Identify which cell holds the provided text, then report its [x, y] central coordinate. 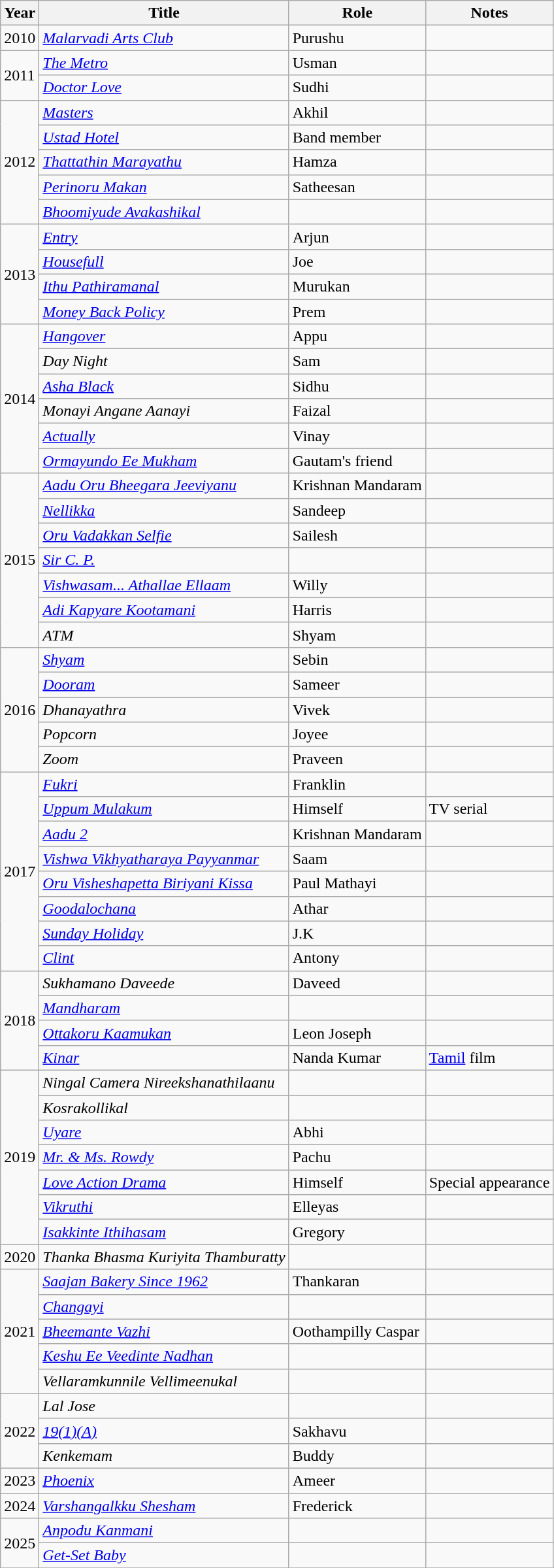
Ustad Hotel [164, 137]
2013 [20, 274]
J.K [357, 933]
Popcorn [164, 735]
Sameer [357, 684]
2021 [20, 1331]
Antony [357, 958]
Varshangalkku Shesham [164, 1505]
2022 [20, 1431]
2024 [20, 1505]
Isakkinte Ithihasam [164, 1232]
Changayi [164, 1307]
Prem [357, 312]
Bheemante Vazhi [164, 1331]
Aadu 2 [164, 834]
Saajan Bakery Since 1962 [164, 1282]
TV serial [489, 809]
Sakhavu [357, 1431]
Sudhi [357, 88]
Gregory [357, 1232]
Phoenix [164, 1480]
The Metro [164, 63]
Keshu Ee Veedinte Nadhan [164, 1356]
Uyare [164, 1133]
Role [357, 13]
Praveen [357, 759]
Sukhamano Daveede [164, 983]
Tamil film [489, 1058]
Thanka Bhasma Kuriyita Thamburatty [164, 1257]
Elleyas [357, 1207]
Uppum Mulakum [164, 809]
Hamza [357, 162]
2025 [20, 1543]
2018 [20, 1020]
Vishwasam... Athallae Ellaam [164, 585]
Anpodu Kanmani [164, 1531]
2010 [20, 38]
Clint [164, 958]
ATM [164, 635]
Malarvadi Arts Club [164, 38]
Goodalochana [164, 909]
Ningal Camera Nireekshanathilaanu [164, 1082]
Vishwa Vikhyatharaya Payyanmar [164, 859]
Joyee [357, 735]
Oru Visheshapetta Biriyani Kissa [164, 884]
2017 [20, 871]
Ithu Pathiramanal [164, 286]
Harris [357, 610]
Nanda Kumar [357, 1058]
Gautam's friend [357, 461]
Faizal [357, 411]
Day Night [164, 361]
Athar [357, 909]
Willy [357, 585]
Sailesh [357, 535]
2020 [20, 1257]
Pachu [357, 1158]
Ormayundo Ee Mukham [164, 461]
Money Back Policy [164, 312]
Masters [164, 112]
Notes [489, 13]
Satheesan [357, 187]
Daveed [357, 983]
Akhil [357, 112]
Nellikka [164, 510]
Sebin [357, 659]
19(1)(A) [164, 1431]
Dhanayathra [164, 709]
Hangover [164, 337]
Year [20, 13]
Get-Set Baby [164, 1556]
Sunday Holiday [164, 933]
Mandharam [164, 1008]
2019 [20, 1157]
Asha Black [164, 386]
Special appearance [489, 1182]
Franklin [357, 784]
Ameer [357, 1480]
Perinoru Makan [164, 187]
Frederick [357, 1505]
2011 [20, 75]
Sandeep [357, 510]
Thankaran [357, 1282]
Vinay [357, 436]
Title [164, 13]
2016 [20, 709]
Sam [357, 361]
Abhi [357, 1133]
2015 [20, 560]
Arjun [357, 237]
Saam [357, 859]
Ottakoru Kaamukan [164, 1033]
Murukan [357, 286]
Monayi Angane Aanayi [164, 411]
Paul Mathayi [357, 884]
2014 [20, 399]
Kenkemam [164, 1456]
Leon Joseph [357, 1033]
Vivek [357, 709]
Sir C. P. [164, 560]
Housefull [164, 261]
Appu [357, 337]
Actually [164, 436]
Mr. & Ms. Rowdy [164, 1158]
2012 [20, 162]
Usman [357, 63]
Zoom [164, 759]
Sidhu [357, 386]
Oothampilly Caspar [357, 1331]
Kosrakollikal [164, 1108]
Adi Kapyare Kootamani [164, 610]
Buddy [357, 1456]
Vikruthi [164, 1207]
Aadu Oru Bheegara Jeeviyanu [164, 486]
Kinar [164, 1058]
Bhoomiyude Avakashikal [164, 212]
Thattathin Marayathu [164, 162]
Joe [357, 261]
Entry [164, 237]
Vellaramkunnile Vellimeenukal [164, 1381]
Lal Jose [164, 1406]
2023 [20, 1480]
Band member [357, 137]
Doctor Love [164, 88]
Purushu [357, 38]
Fukri [164, 784]
Dooram [164, 684]
Oru Vadakkan Selfie [164, 535]
Love Action Drama [164, 1182]
